Determine the (X, Y) coordinate at the center of the cell enclosing the given text.  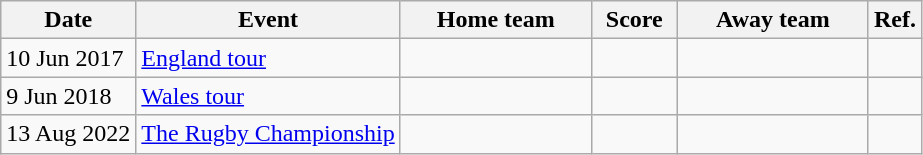
Score (634, 20)
Event (268, 20)
The Rugby Championship (268, 134)
Ref. (894, 20)
9 Jun 2018 (68, 96)
13 Aug 2022 (68, 134)
Home team (496, 20)
Away team (772, 20)
Wales tour (268, 96)
England tour (268, 58)
Date (68, 20)
10 Jun 2017 (68, 58)
